Capture the cell that displays the provided text and extract its [x, y] central coordinate. 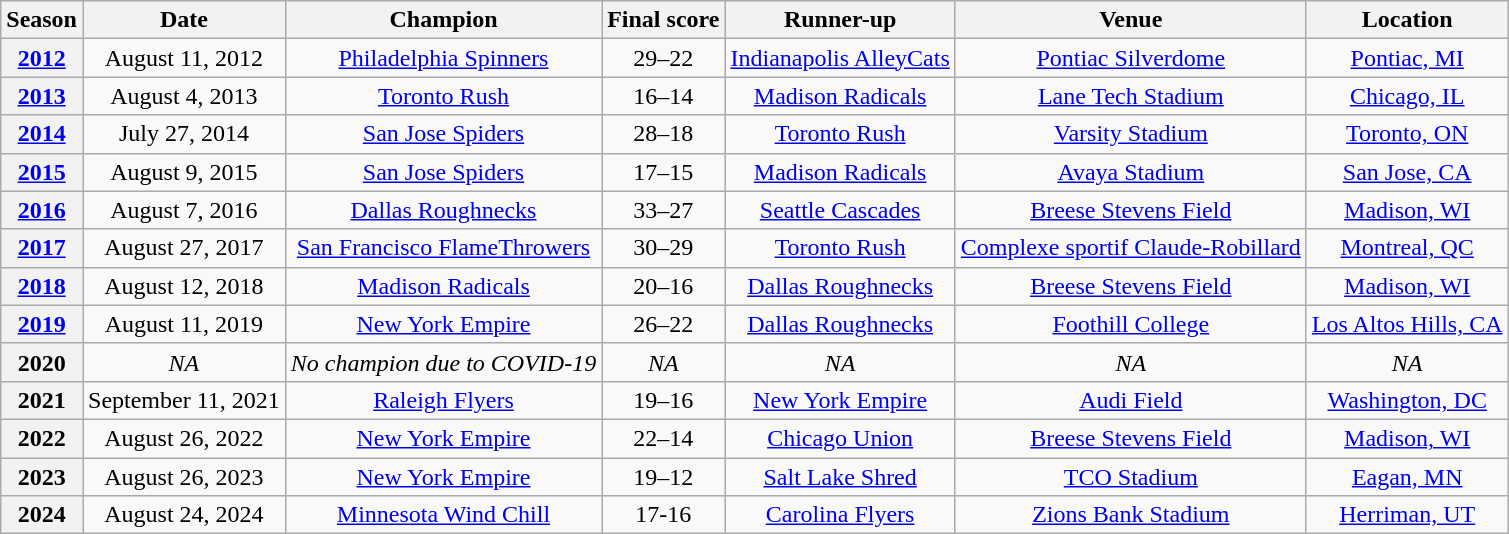
August 12, 2018 [184, 286]
Season [42, 20]
August 26, 2023 [184, 477]
19–16 [664, 400]
20–16 [664, 286]
Zions Bank Stadium [1130, 515]
San Jose, CA [1407, 172]
Eagan, MN [1407, 477]
No champion due to COVID-19 [443, 362]
Champion [443, 20]
Date [184, 20]
Varsity Stadium [1130, 134]
Foothill College [1130, 324]
August 7, 2016 [184, 210]
Washington, DC [1407, 400]
2016 [42, 210]
TCO Stadium [1130, 477]
2024 [42, 515]
Runner-up [840, 20]
August 24, 2024 [184, 515]
August 11, 2019 [184, 324]
Lane Tech Stadium [1130, 96]
Salt Lake Shred [840, 477]
Seattle Cascades [840, 210]
16–14 [664, 96]
August 27, 2017 [184, 248]
August 26, 2022 [184, 438]
17-16 [664, 515]
Herriman, UT [1407, 515]
26–22 [664, 324]
Pontiac Silverdome [1130, 58]
Montreal, QC [1407, 248]
22–14 [664, 438]
19–12 [664, 477]
Pontiac, MI [1407, 58]
2013 [42, 96]
2020 [42, 362]
Carolina Flyers [840, 515]
2021 [42, 400]
2018 [42, 286]
July 27, 2014 [184, 134]
2014 [42, 134]
17–15 [664, 172]
Raleigh Flyers [443, 400]
Final score [664, 20]
33–27 [664, 210]
Venue [1130, 20]
Minnesota Wind Chill [443, 515]
Philadelphia Spinners [443, 58]
August 11, 2012 [184, 58]
Audi Field [1130, 400]
Complexe sportif Claude-Robillard [1130, 248]
Toronto, ON [1407, 134]
Chicago Union [840, 438]
Chicago, IL [1407, 96]
Avaya Stadium [1130, 172]
2015 [42, 172]
28–18 [664, 134]
Los Altos Hills, CA [1407, 324]
2012 [42, 58]
San Francisco FlameThrowers [443, 248]
Indianapolis AlleyCats [840, 58]
29–22 [664, 58]
Location [1407, 20]
2022 [42, 438]
September 11, 2021 [184, 400]
2023 [42, 477]
30–29 [664, 248]
2017 [42, 248]
August 4, 2013 [184, 96]
August 9, 2015 [184, 172]
2019 [42, 324]
